Search for the cell housing the specified text and yield its (x, y) center coordinate. 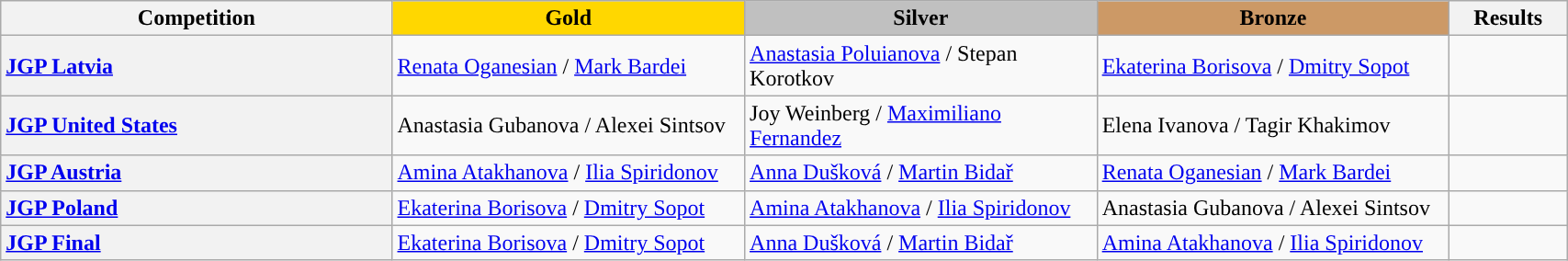
JGP Latvia (197, 66)
Gold (569, 18)
Results (1508, 18)
JGP Poland (197, 208)
Joy Weinberg / Maximiliano Fernandez (921, 125)
JGP United States (197, 125)
Anastasia Poluianova / Stepan Korotkov (921, 66)
Elena Ivanova / Tagir Khakimov (1273, 125)
Competition (197, 18)
Silver (921, 18)
JGP Austria (197, 173)
JGP Final (197, 243)
Bronze (1273, 18)
